Provide the [X, Y] coordinate of the cell's center where the given text is located.  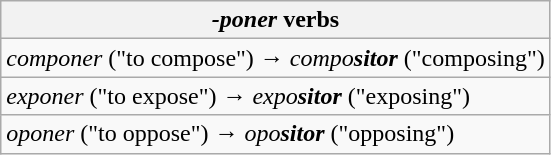
oponer ("to oppose") → opositor ("opposing") [276, 134]
-poner verbs [276, 20]
componer ("to compose") → compositor ("composing") [276, 58]
exponer ("to expose") → expositor ("exposing") [276, 96]
